For the text-containing cell, return its midpoint in (X, Y) coordinate format. 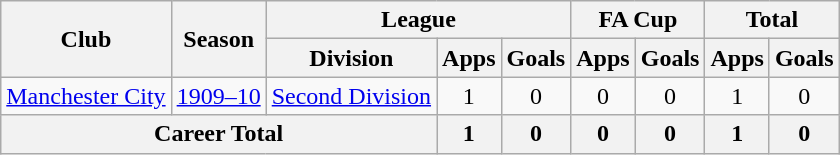
Career Total (219, 134)
Manchester City (86, 96)
Second Division (351, 96)
Club (86, 39)
League (418, 20)
Total (772, 20)
Division (351, 58)
1909–10 (218, 96)
Season (218, 39)
FA Cup (638, 20)
